Determine the [X, Y] coordinate at the center of the cell enclosing the given text.  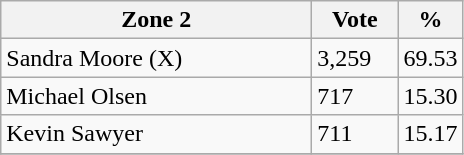
15.30 [430, 96]
Sandra Moore (X) [156, 58]
Michael Olsen [156, 96]
15.17 [430, 134]
% [430, 20]
717 [355, 96]
Kevin Sawyer [156, 134]
69.53 [430, 58]
Zone 2 [156, 20]
3,259 [355, 58]
Vote [355, 20]
711 [355, 134]
